Extract the (X, Y) coordinate from the center of the cell holding the provided text.  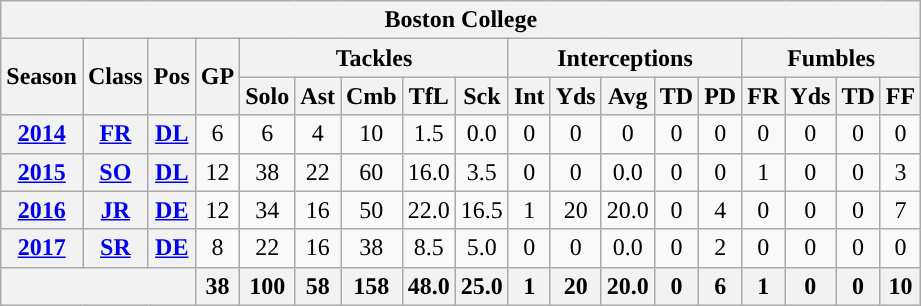
2 (720, 248)
SO (115, 172)
Season (42, 77)
TfL (428, 96)
Sck (482, 96)
48.0 (428, 286)
1.5 (428, 134)
158 (371, 286)
Class (115, 77)
Solo (268, 96)
2014 (42, 134)
16.5 (482, 210)
58 (318, 286)
PD (720, 96)
16.0 (428, 172)
Boston College (461, 20)
Pos (172, 77)
Interceptions (624, 58)
Ast (318, 96)
22.0 (428, 210)
3.5 (482, 172)
60 (371, 172)
34 (268, 210)
50 (371, 210)
FF (900, 96)
2015 (42, 172)
2016 (42, 210)
JR (115, 210)
Int (529, 96)
5.0 (482, 248)
Avg (628, 96)
GP (217, 77)
8 (217, 248)
25.0 (482, 286)
100 (268, 286)
SR (115, 248)
Tackles (374, 58)
8.5 (428, 248)
2017 (42, 248)
Fumbles (832, 58)
Cmb (371, 96)
7 (900, 210)
3 (900, 172)
